Search for the cell housing the specified text and yield its (x, y) center coordinate. 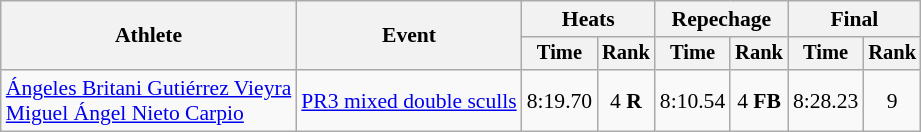
8:19.70 (560, 100)
8:28.23 (826, 100)
9 (892, 100)
Repechage (722, 19)
PR3 mixed double sculls (408, 100)
Final (854, 19)
4 FB (759, 100)
Event (408, 36)
Athlete (149, 36)
8:10.54 (692, 100)
Heats (588, 19)
4 R (626, 100)
Ángeles Britani Gutiérrez VieyraMiguel Ángel Nieto Carpio (149, 100)
